Pinpoint the cell where the given text exists, returning its [X, Y] midpoint coordinate. 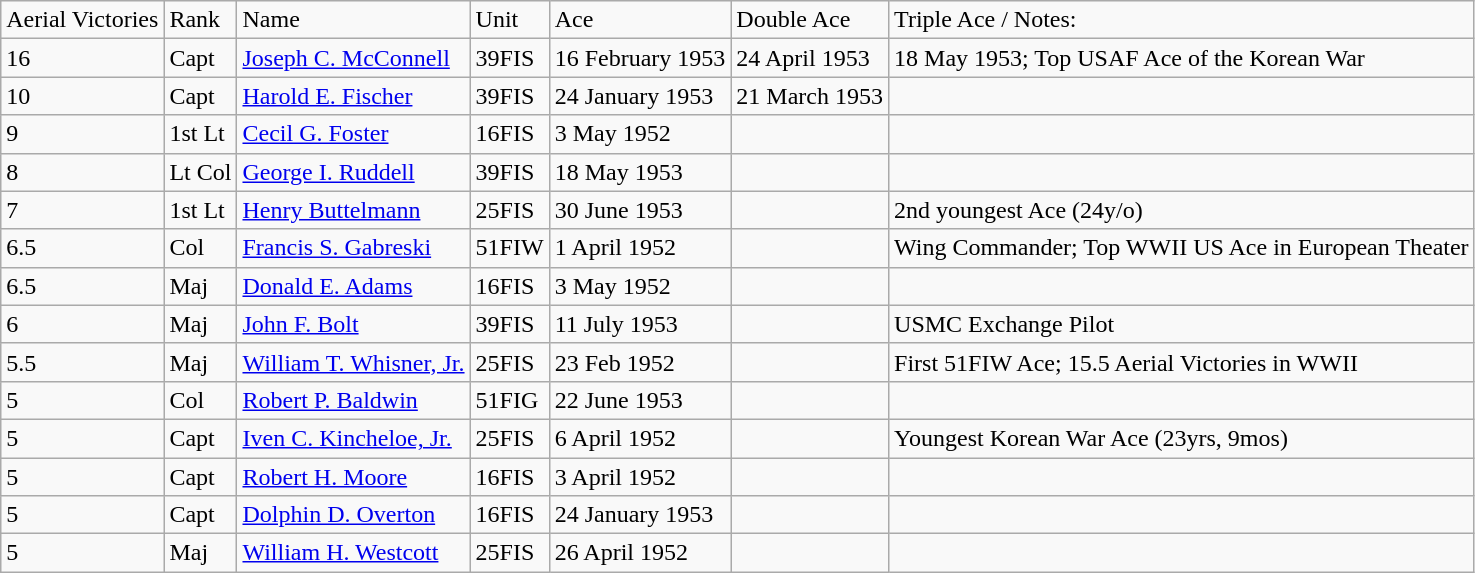
Triple Ace / Notes: [1182, 20]
22 June 1953 [640, 400]
George I. Ruddell [354, 172]
23 Feb 1952 [640, 362]
7 [82, 210]
USMC Exchange Pilot [1182, 324]
24 April 1953 [810, 58]
16 [82, 58]
Robert P. Baldwin [354, 400]
Joseph C. McConnell [354, 58]
Dolphin D. Overton [354, 515]
11 July 1953 [640, 324]
6 [82, 324]
First 51FIW Ace; 15.5 Aerial Victories in WWII [1182, 362]
Double Ace [810, 20]
51FIW [510, 248]
1 April 1952 [640, 248]
Ace [640, 20]
3 April 1952 [640, 477]
Wing Commander; Top WWII US Ace in European Theater [1182, 248]
16 February 1953 [640, 58]
18 May 1953 [640, 172]
Robert H. Moore [354, 477]
Iven C. Kincheloe, Jr. [354, 438]
Name [354, 20]
2nd youngest Ace (24y/o) [1182, 210]
William H. Westcott [354, 553]
30 June 1953 [640, 210]
Unit [510, 20]
Cecil G. Foster [354, 134]
Henry Buttelmann [354, 210]
John F. Bolt [354, 324]
5.5 [82, 362]
8 [82, 172]
6 April 1952 [640, 438]
William T. Whisner, Jr. [354, 362]
Francis S. Gabreski [354, 248]
Donald E. Adams [354, 286]
18 May 1953; Top USAF Ace of the Korean War [1182, 58]
Harold E. Fischer [354, 96]
Aerial Victories [82, 20]
10 [82, 96]
9 [82, 134]
21 March 1953 [810, 96]
51FIG [510, 400]
Lt Col [200, 172]
Rank [200, 20]
Youngest Korean War Ace (23yrs, 9mos) [1182, 438]
26 April 1952 [640, 553]
